Extract the (X, Y) coordinate from the center of the cell holding the provided text.  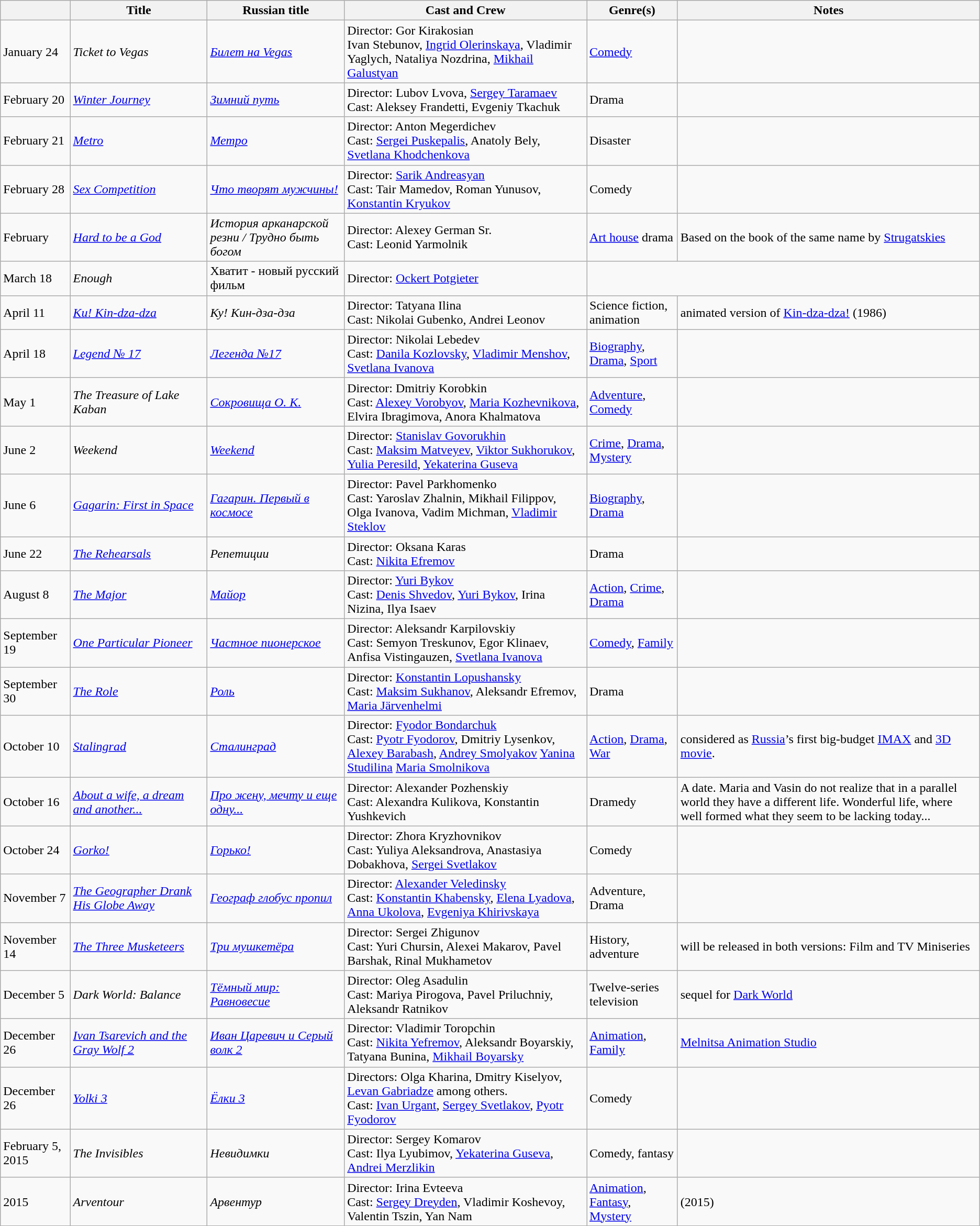
Director: Oleg Asadulin Cast: Mariya Pirogova, Pavel Priluchniy, Aleksandr Ratnikov (466, 995)
Ivan Tsarevich and the Gray Wolf 2 (139, 1043)
Yolki 3 (139, 1098)
Репетиции (276, 553)
animated version of Kin-dza-dza! (1986) (828, 312)
2015 (36, 1201)
Russian title (276, 10)
Dark World: Balance (139, 995)
Географ глобус пропил (276, 898)
March 18 (36, 279)
Science fiction, animation (632, 312)
Хватит - новый русский фильм (276, 279)
September 19 (36, 643)
Genre(s) (632, 10)
Hard to be a God (139, 237)
June 2 (36, 450)
The Rehearsals (139, 553)
considered as Russia’s first big-budget IMAX and 3D movie. (828, 747)
April 11 (36, 312)
Animation, Family (632, 1043)
Роль (276, 691)
October 10 (36, 747)
Про жену, мечту и еще одну... (276, 802)
Winter Journey (139, 100)
June 22 (36, 553)
Adventure, Comedy (632, 402)
Based on the book of the same name by Strugatskies (828, 237)
October 24 (36, 850)
Билет на Vegas (276, 51)
Legend № 17 (139, 354)
The Role (139, 691)
Gagarin: First in Space (139, 505)
Directors: Olga Kharina, Dmitry Kiselyov, Levan Gabriadze among others. Cast: Ivan Urgant, Sergey Svetlakov, Pyotr Fyodorov (466, 1098)
Director: Stanislav Govorukhin Cast: Maksim Matveyev, Viktor Sukhorukov, Yulia Peresild, Yekaterina Guseva (466, 450)
Melnitsa Animation Studio (828, 1043)
Director: Sarik Andreasyan Cast: Tair Mamedov, Roman Yunusov, Konstantin Kryukov (466, 189)
Зимний путь (276, 100)
Частное пионерское (276, 643)
Metro (139, 141)
Director: Yuri Bykov Cast: Denis Shvedov, Yuri Bykov, Irina Nizina, Ilya Isaev (466, 595)
Director: Tatyana Ilina Cast: Nikolai Gubenko, Andrei Leonov (466, 312)
November 14 (36, 946)
Director: Irina Evteeva Cast: Sergey Dreyden, Vladimir Koshevoy, Valentin Tszin, Yan Nam (466, 1201)
Тёмный мир: Равновесие (276, 995)
Animation, Fantasy, Mystery (632, 1201)
November 7 (36, 898)
Title (139, 10)
Arventour (139, 1201)
will be released in both versions: Film and TV Miniseries (828, 946)
Director: Zhora Kryzhovnikov Cast: Yuliya Aleksandrova, Anastasiya Dobakhova, Sergei Svetlakov (466, 850)
Сокровища О. К. (276, 402)
September 30 (36, 691)
Disaster (632, 141)
Action, Crime, Drama (632, 595)
Director: Lubov Lvova, Sergey Taramaev Cast: Aleksey Frandetti, Evgeniy Tkachuk (466, 100)
Crime, Drama, Mystery (632, 450)
Три мушкетёра (276, 946)
Director: Nikolai Lebedev Cast: Danila Kozlovsky, Vladimir Menshov, Svetlana Ivanova (466, 354)
Enough (139, 279)
Director: Pavel Parkhomenko Cast: Yaroslav Zhalnin, Mikhail Filippov, Olga Ivanova, Vadim Michman, Vladimir Steklov (466, 505)
Sex Competition (139, 189)
Director: Sergey Komarov Cast: Ilya Lyubimov, Yekaterina Guseva, Andrei Merzlikin (466, 1153)
Что творят мужчины! (276, 189)
February 20 (36, 100)
Director: Aleksandr Karpilovskiy Cast: Semyon Treskunov, Egor Klinaev, Anfisa Vistingauzen, Svetlana Ivanova (466, 643)
Director: Alexander Pozhenskiy Cast: Alexandra Kulikova, Konstantin Yushkevich (466, 802)
History, adventure (632, 946)
Гагарин. Первый в космосе (276, 505)
The Invisibles (139, 1153)
Comedy, fantasy (632, 1153)
Director: Konstantin Lopushansky Cast: Maksim Sukhanov, Aleksandr Efremov, Maria Järvenhelmi (466, 691)
Director: Alexander VeledinskyCast: Konstantin Khabensky, Elena Lyadova, Anna Ukolova, Evgeniya Khirivskaya (466, 898)
Director: Ockert Potgieter (466, 279)
Notes (828, 10)
June 6 (36, 505)
Director: Dmitriy Korobkin Cast: Alexey Vorobyov, Maria Kozhevnikova, Elvira Ibragimova, Anora Khalmatova (466, 402)
Cast and Crew (466, 10)
История арканарской резни / Трудно быть богом (276, 237)
Adventure, Drama (632, 898)
About a wife, a dream and another... (139, 802)
Сталинград (276, 747)
Ku! Kin-dza-dza (139, 312)
Ticket to Vegas (139, 51)
Gorko! (139, 850)
The Treasure of Lake Kaban (139, 402)
Stalingrad (139, 747)
Невидимки (276, 1153)
Майор (276, 595)
Director: Oksana Karas Cast: Nikita Efremov (466, 553)
One Particular Pioneer (139, 643)
Director: Alexey German Sr. Cast: Leonid Yarmolnik (466, 237)
October 16 (36, 802)
The Geographer Drank His Globe Away (139, 898)
Ку! Кин-дза-дза (276, 312)
Арвентур (276, 1201)
February 5, 2015 (36, 1153)
April 18 (36, 354)
(2015) (828, 1201)
August 8 (36, 595)
Director: Gor Kirakosian Ivan Stebunov, Ingrid Olerinskaya, Vladimir Yaglych, Nataliya Nozdrina, Mikhail Galustyan (466, 51)
Метро (276, 141)
Ёлки 3 (276, 1098)
February 28 (36, 189)
Action, Drama, War (632, 747)
Горько! (276, 850)
Biography, Drama, Sport (632, 354)
Twelve-series television (632, 995)
The Major (139, 595)
Легенда №17 (276, 354)
Director: Fyodor Bondarchuk Cast: Pyotr Fyodorov, Dmitriy Lysenkov, Alexey Barabash, Andrey Smolyakov Yanina Studilina Maria Smolnikova (466, 747)
Biography, Drama (632, 505)
Art house drama (632, 237)
sequel for Dark World (828, 995)
May 1 (36, 402)
Director: Anton Megerdichev Cast: Sergei Puskepalis, Anatoly Bely, Svetlana Khodchenkova (466, 141)
February 21 (36, 141)
December 5 (36, 995)
Director: Vladimir Toropchin Cast: Nikita Yefremov, Aleksandr Boyarskiy, Tatyana Bunina, Mikhail Boyarsky (466, 1043)
Director: Sergei Zhigunov Cast: Yuri Chursin, Alexei Makarov, Pavel Barshak, Rinal Mukhametov (466, 946)
Comedy, Family (632, 643)
February (36, 237)
Dramedy (632, 802)
The Three Musketeers (139, 946)
January 24 (36, 51)
Иван Царевич и Серый волк 2 (276, 1043)
